Provide the (X, Y) coordinate of the cell's center where the given text is located.  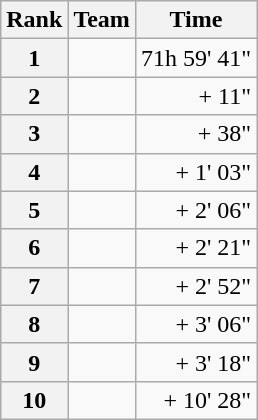
+ 2' 52" (196, 286)
1 (34, 58)
2 (34, 96)
3 (34, 134)
+ 38" (196, 134)
9 (34, 362)
+ 3' 18" (196, 362)
+ 1' 03" (196, 172)
+ 3' 06" (196, 324)
71h 59' 41" (196, 58)
10 (34, 400)
6 (34, 248)
+ 2' 06" (196, 210)
Rank (34, 20)
+ 10' 28" (196, 400)
+ 2' 21" (196, 248)
8 (34, 324)
5 (34, 210)
7 (34, 286)
Time (196, 20)
+ 11" (196, 96)
Team (102, 20)
4 (34, 172)
